Identify which cell holds the provided text, then report its (x, y) central coordinate. 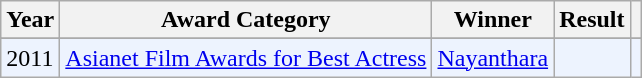
Asianet Film Awards for Best Actress (246, 58)
2011 (30, 58)
Winner (493, 20)
Nayanthara (493, 58)
Result (592, 20)
Award Category (246, 20)
Year (30, 20)
